Find where the given text appears and provide that cell's center as (x, y) coordinate. 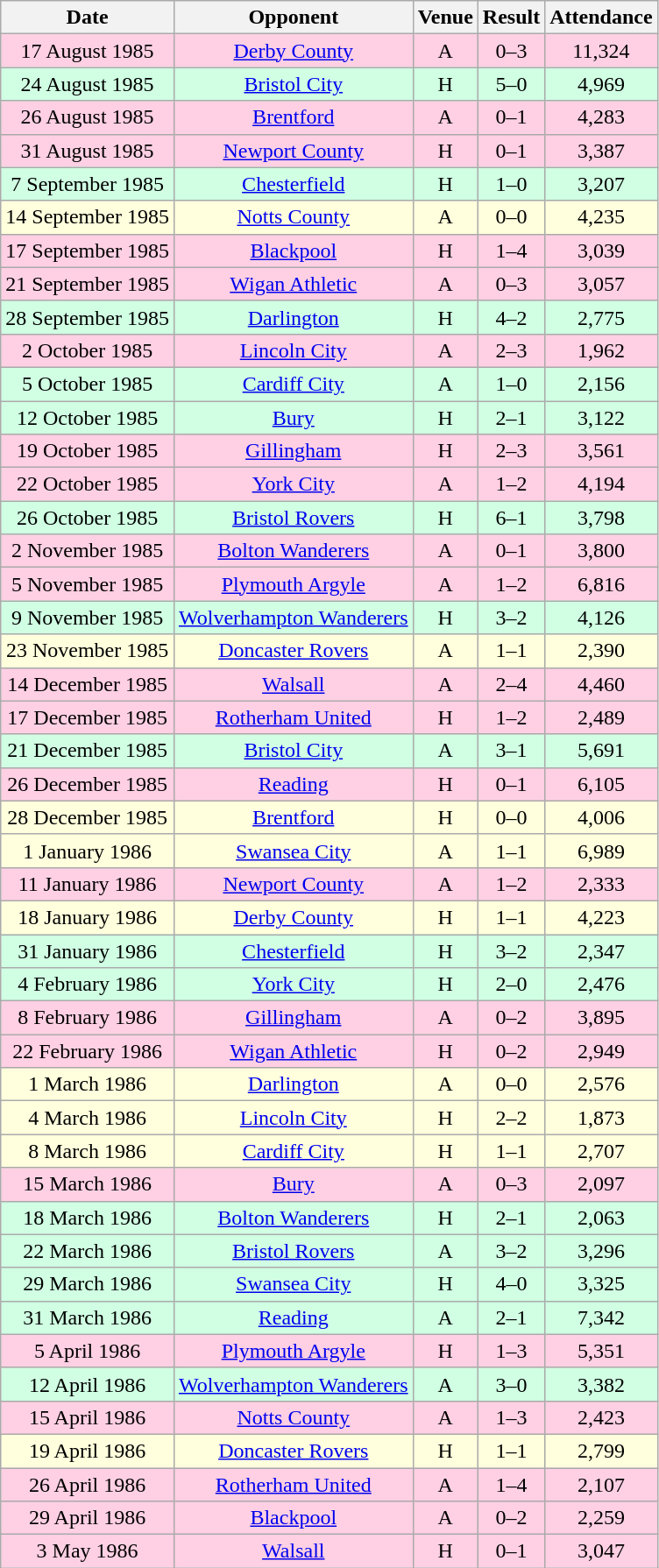
6,105 (601, 784)
1 January 1986 (88, 851)
8 March 1986 (88, 1151)
5 October 1985 (88, 384)
26 October 1985 (88, 518)
2,949 (601, 1051)
2,390 (601, 651)
2,707 (601, 1151)
Opponent (293, 18)
3,207 (601, 184)
1,962 (601, 350)
24 August 1985 (88, 84)
2,799 (601, 1451)
5,351 (601, 1351)
19 April 1986 (88, 1451)
4,126 (601, 618)
4,006 (601, 817)
26 December 1985 (88, 784)
14 December 1985 (88, 684)
3 May 1986 (88, 1551)
7 September 1985 (88, 184)
Venue (445, 18)
3,296 (601, 1251)
18 March 1986 (88, 1218)
3–1 (511, 751)
2,333 (601, 884)
17 December 1985 (88, 717)
1 March 1986 (88, 1084)
Result (511, 18)
2–0 (511, 985)
2–2 (511, 1118)
5–0 (511, 84)
6–1 (511, 518)
4,969 (601, 84)
5,691 (601, 751)
3,382 (601, 1384)
3,047 (601, 1551)
2,423 (601, 1417)
3,387 (601, 151)
4,460 (601, 684)
26 August 1985 (88, 117)
2 October 1985 (88, 350)
22 February 1986 (88, 1051)
31 August 1985 (88, 151)
9 November 1985 (88, 618)
11 January 1986 (88, 884)
4,235 (601, 217)
Date (88, 18)
2 November 1985 (88, 551)
28 December 1985 (88, 817)
2,576 (601, 1084)
4–0 (511, 1284)
3,798 (601, 518)
3,800 (601, 551)
2,489 (601, 717)
31 March 1986 (88, 1317)
2,347 (601, 950)
29 March 1986 (88, 1284)
2,476 (601, 985)
3,895 (601, 1018)
3–0 (511, 1384)
21 September 1985 (88, 284)
29 April 1986 (88, 1518)
2–4 (511, 684)
4,194 (601, 484)
17 August 1985 (88, 51)
3,039 (601, 251)
4,223 (601, 917)
4 March 1986 (88, 1118)
3,561 (601, 451)
3,122 (601, 418)
18 January 1986 (88, 917)
5 November 1985 (88, 584)
Attendance (601, 18)
5 April 1986 (88, 1351)
6,989 (601, 851)
12 October 1985 (88, 418)
2,063 (601, 1218)
31 January 1986 (88, 950)
2,775 (601, 317)
8 February 1986 (88, 1018)
14 September 1985 (88, 217)
22 October 1985 (88, 484)
12 April 1986 (88, 1384)
22 March 1986 (88, 1251)
6,816 (601, 584)
2,107 (601, 1485)
15 April 1986 (88, 1417)
23 November 1985 (88, 651)
4 February 1986 (88, 985)
4–2 (511, 317)
26 April 1986 (88, 1485)
15 March 1986 (88, 1184)
3,325 (601, 1284)
19 October 1985 (88, 451)
11,324 (601, 51)
2,156 (601, 384)
2,259 (601, 1518)
17 September 1985 (88, 251)
1,873 (601, 1118)
2,097 (601, 1184)
3,057 (601, 284)
28 September 1985 (88, 317)
4,283 (601, 117)
7,342 (601, 1317)
21 December 1985 (88, 751)
